Scan for the cell matching the given text and deliver its (X, Y) coordinate at center. 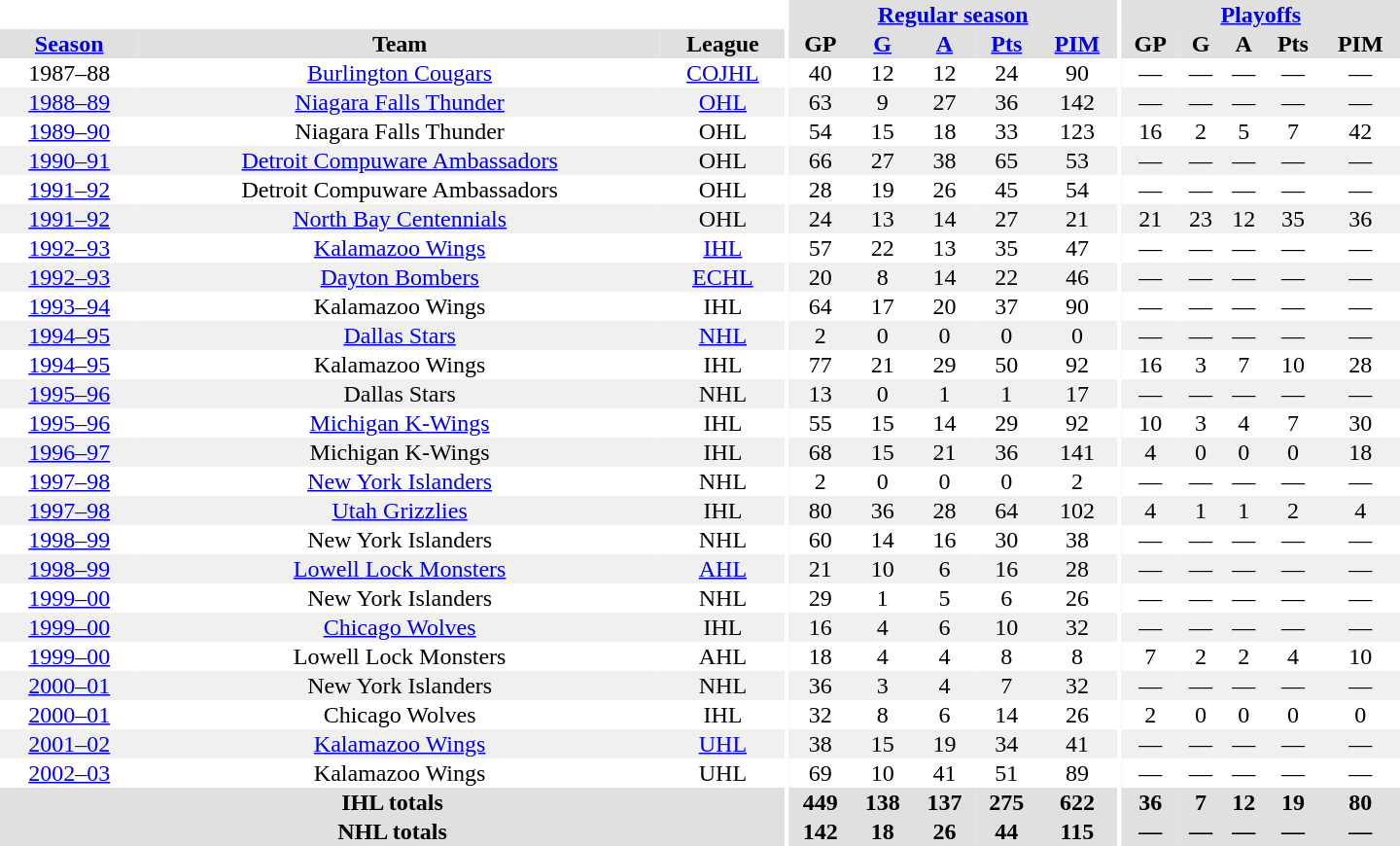
COJHL (723, 73)
1988–89 (69, 102)
141 (1077, 452)
Dayton Bombers (399, 277)
57 (821, 248)
1996–97 (69, 452)
275 (1006, 802)
34 (1006, 744)
102 (1077, 511)
123 (1077, 131)
137 (945, 802)
66 (821, 160)
53 (1077, 160)
Playoffs (1260, 15)
69 (821, 773)
449 (821, 802)
1993–94 (69, 306)
45 (1006, 190)
65 (1006, 160)
23 (1201, 219)
89 (1077, 773)
138 (883, 802)
ECHL (723, 277)
44 (1006, 831)
Utah Grizzlies (399, 511)
622 (1077, 802)
Season (69, 44)
115 (1077, 831)
1989–90 (69, 131)
77 (821, 365)
50 (1006, 365)
37 (1006, 306)
63 (821, 102)
1990–91 (69, 160)
NHL totals (393, 831)
Burlington Cougars (399, 73)
68 (821, 452)
47 (1077, 248)
1987–88 (69, 73)
40 (821, 73)
51 (1006, 773)
9 (883, 102)
2001–02 (69, 744)
IHL totals (393, 802)
46 (1077, 277)
60 (821, 540)
North Bay Centennials (399, 219)
Regular season (953, 15)
55 (821, 423)
33 (1006, 131)
2002–03 (69, 773)
Team (399, 44)
42 (1361, 131)
League (723, 44)
